Provide the (x, y) coordinate of the cell's center where the given text is located.  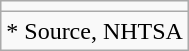
* Source, NHTSA (95, 31)
